Detect which cell encompasses the target text, then output its (X, Y) center coordinate. 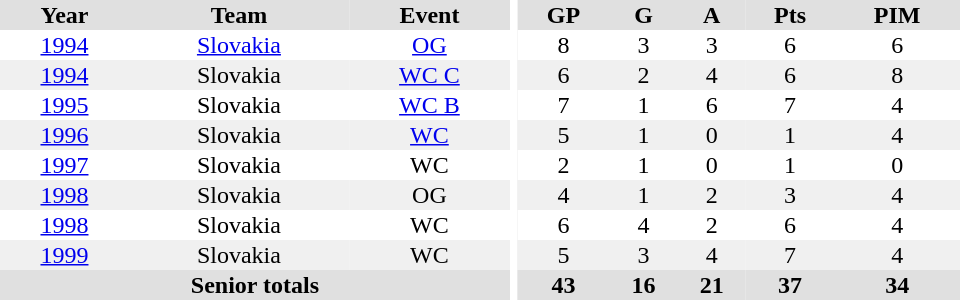
43 (564, 285)
Pts (790, 15)
1996 (64, 135)
16 (643, 285)
A (712, 15)
37 (790, 285)
Senior totals (255, 285)
WC B (430, 105)
GP (564, 15)
WC C (430, 75)
Event (430, 15)
G (643, 15)
1999 (64, 255)
PIM (897, 15)
1995 (64, 105)
1997 (64, 165)
34 (897, 285)
Team (239, 15)
Year (64, 15)
21 (712, 285)
